Output the [X, Y] coordinate of the center of the cell containing the given text.  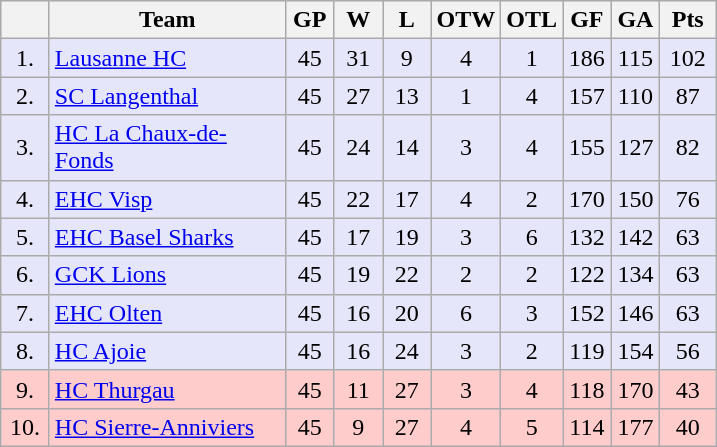
114 [588, 427]
GA [636, 20]
Lausanne HC [167, 58]
Team [167, 20]
76 [688, 199]
GCK Lions [167, 275]
8. [26, 351]
OTL [532, 20]
122 [588, 275]
152 [588, 313]
2. [26, 96]
118 [588, 389]
31 [358, 58]
177 [636, 427]
6. [26, 275]
142 [636, 237]
43 [688, 389]
154 [636, 351]
127 [636, 148]
56 [688, 351]
20 [406, 313]
146 [636, 313]
GP [310, 20]
115 [636, 58]
4. [26, 199]
157 [588, 96]
GF [588, 20]
10. [26, 427]
9. [26, 389]
40 [688, 427]
5. [26, 237]
EHC Olten [167, 313]
82 [688, 148]
L [406, 20]
EHC Basel Sharks [167, 237]
EHC Visp [167, 199]
1. [26, 58]
14 [406, 148]
5 [532, 427]
150 [636, 199]
87 [688, 96]
3. [26, 148]
119 [588, 351]
HC La Chaux-de-Fonds [167, 148]
SC Langenthal [167, 96]
102 [688, 58]
OTW [466, 20]
110 [636, 96]
7. [26, 313]
134 [636, 275]
132 [588, 237]
HC Sierre-Anniviers [167, 427]
Pts [688, 20]
13 [406, 96]
HC Thurgau [167, 389]
HC Ajoie [167, 351]
11 [358, 389]
186 [588, 58]
155 [588, 148]
W [358, 20]
